Extract the [x, y] coordinate from the center of the cell holding the provided text.  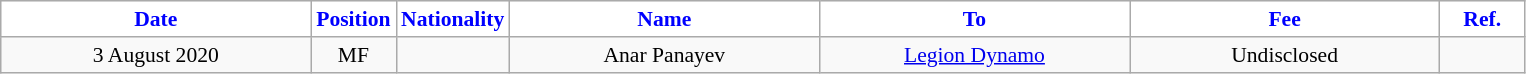
Date [156, 19]
Nationality [452, 19]
MF [354, 55]
Undisclosed [1285, 55]
Position [354, 19]
Anar Panayev [664, 55]
To [974, 19]
Ref. [1482, 19]
3 August 2020 [156, 55]
Name [664, 19]
Fee [1285, 19]
Legion Dynamo [974, 55]
